Identify which cell holds the provided text, then report its (X, Y) central coordinate. 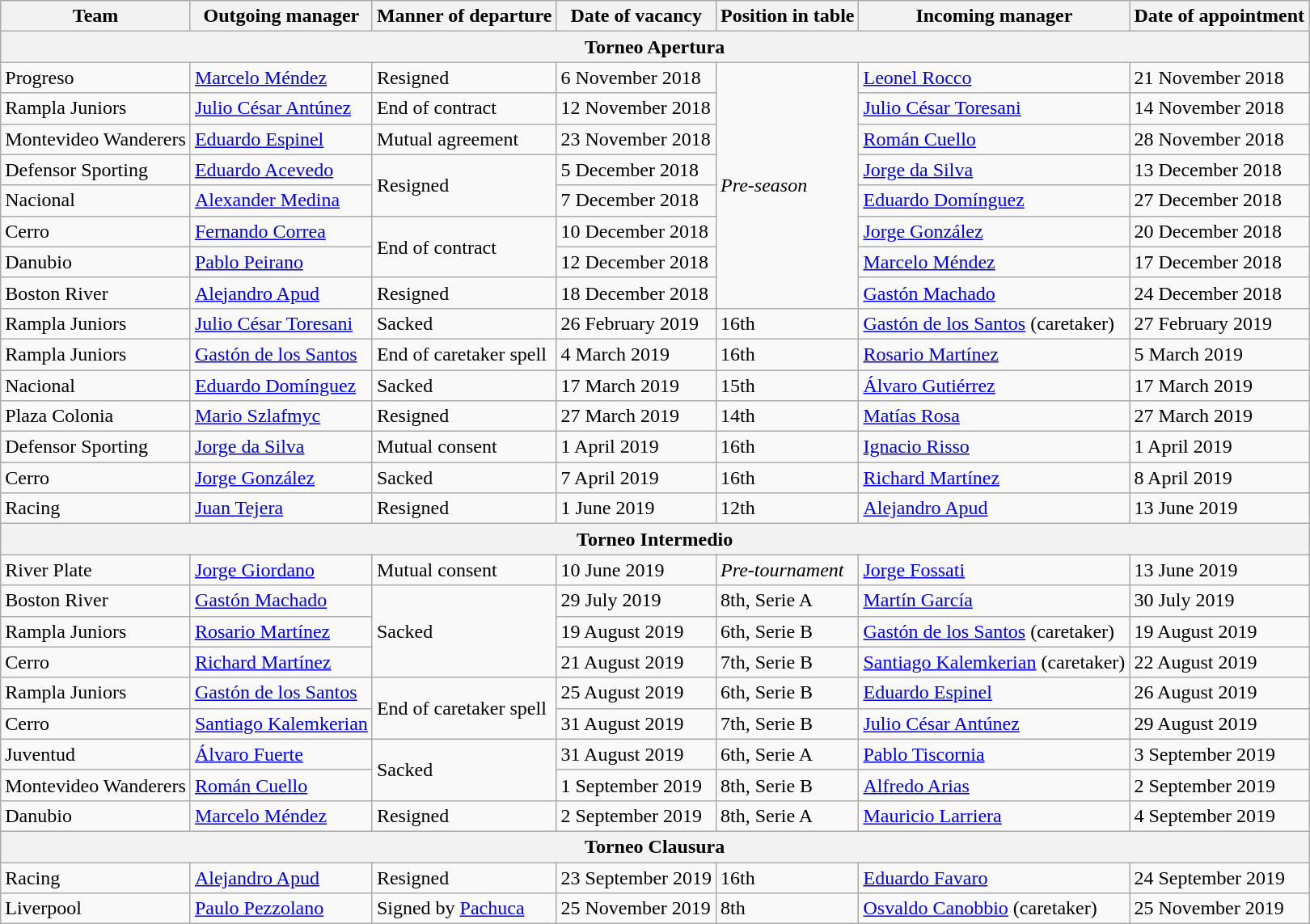
Plaza Colonia (95, 416)
Incoming manager (995, 16)
5 March 2019 (1219, 354)
24 December 2018 (1219, 293)
Eduardo Favaro (995, 877)
Jorge Giordano (281, 570)
29 August 2019 (1219, 724)
Mauricio Larriera (995, 816)
River Plate (95, 570)
1 September 2019 (636, 785)
Position in table (788, 16)
5 December 2018 (636, 170)
18 December 2018 (636, 293)
21 November 2018 (1219, 78)
Pablo Peirano (281, 262)
6th, Serie A (788, 754)
Pre-tournament (788, 570)
Pre-season (788, 185)
12th (788, 508)
4 September 2019 (1219, 816)
22 August 2019 (1219, 662)
Ignacio Risso (995, 447)
10 June 2019 (636, 570)
23 November 2018 (636, 139)
Matías Rosa (995, 416)
Date of appointment (1219, 16)
12 November 2018 (636, 108)
15th (788, 386)
Juventud (95, 754)
25 August 2019 (636, 693)
27 February 2019 (1219, 323)
Signed by Pachuca (464, 909)
Liverpool (95, 909)
Torneo Apertura (655, 47)
6 November 2018 (636, 78)
29 July 2019 (636, 601)
21 August 2019 (636, 662)
17 December 2018 (1219, 262)
Mutual agreement (464, 139)
28 November 2018 (1219, 139)
Fernando Correa (281, 231)
7 April 2019 (636, 478)
Juan Tejera (281, 508)
Date of vacancy (636, 16)
4 March 2019 (636, 354)
Alexander Medina (281, 200)
Santiago Kalemkerian (281, 724)
20 December 2018 (1219, 231)
23 September 2019 (636, 877)
Álvaro Gutiérrez (995, 386)
Torneo Clausura (655, 846)
8 April 2019 (1219, 478)
30 July 2019 (1219, 601)
Álvaro Fuerte (281, 754)
26 August 2019 (1219, 693)
Osvaldo Canobbio (caretaker) (995, 909)
10 December 2018 (636, 231)
14th (788, 416)
Leonel Rocco (995, 78)
14 November 2018 (1219, 108)
8th, Serie B (788, 785)
Martín García (995, 601)
3 September 2019 (1219, 754)
27 December 2018 (1219, 200)
Santiago Kalemkerian (caretaker) (995, 662)
Eduardo Acevedo (281, 170)
Progreso (95, 78)
1 June 2019 (636, 508)
26 February 2019 (636, 323)
Alfredo Arias (995, 785)
12 December 2018 (636, 262)
13 December 2018 (1219, 170)
Team (95, 16)
7 December 2018 (636, 200)
Mario Szlafmyc (281, 416)
Torneo Intermedio (655, 539)
Manner of departure (464, 16)
24 September 2019 (1219, 877)
Jorge Fossati (995, 570)
Paulo Pezzolano (281, 909)
Pablo Tiscornia (995, 754)
8th (788, 909)
Outgoing manager (281, 16)
